From the cell containing the given text, extract its center point as (x, y) coordinate. 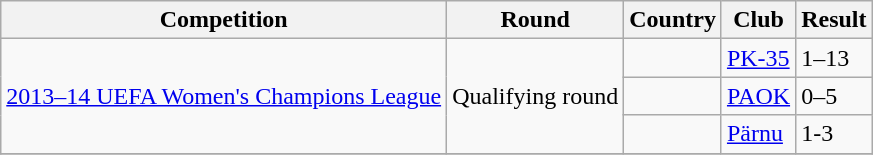
Result (834, 20)
1–13 (834, 58)
Competition (224, 20)
1-3 (834, 134)
0–5 (834, 96)
PK-35 (758, 58)
Qualifying round (536, 96)
Club (758, 20)
2013–14 UEFA Women's Champions League (224, 96)
Pärnu (758, 134)
PAOK (758, 96)
Round (536, 20)
Country (673, 20)
